Determine the (x, y) coordinate at the center of the cell enclosing the given text.  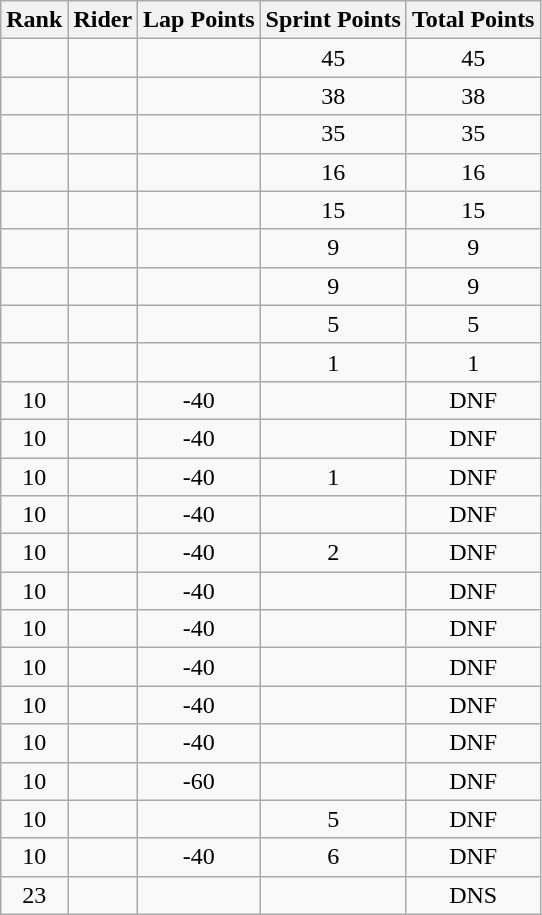
DNS (473, 895)
Lap Points (199, 20)
Total Points (473, 20)
Rider (103, 20)
Rank (34, 20)
2 (333, 553)
-60 (199, 781)
23 (34, 895)
6 (333, 857)
Sprint Points (333, 20)
